Identify which cell holds the provided text, then report its (X, Y) central coordinate. 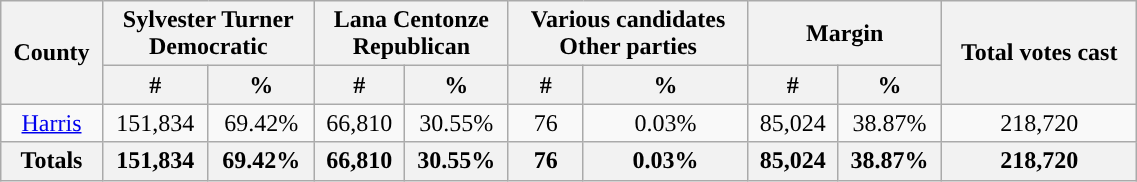
Margin (845, 34)
Various candidatesOther parties (628, 34)
Totals (52, 161)
Total votes cast (1040, 52)
Sylvester TurnerDemocratic (208, 34)
Harris (52, 123)
County (52, 52)
Lana CentonzeRepublican (411, 34)
